For the text-containing cell, return its midpoint in (X, Y) coordinate format. 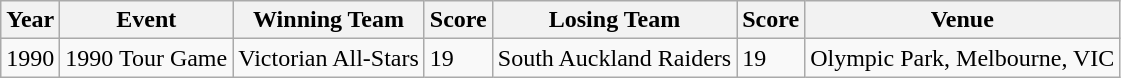
1990 (30, 58)
Event (146, 20)
South Auckland Raiders (614, 58)
Winning Team (329, 20)
Victorian All-Stars (329, 58)
Venue (962, 20)
Olympic Park, Melbourne, VIC (962, 58)
Year (30, 20)
1990 Tour Game (146, 58)
Losing Team (614, 20)
